Locate the cell with the specified text and output its [x, y] center coordinate. 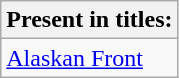
Present in titles: [90, 20]
Alaskan Front [90, 58]
